Provide the [X, Y] coordinate of the cell's center where the given text is located.  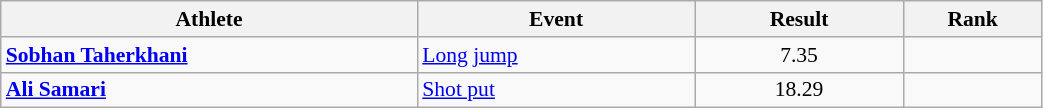
7.35 [799, 55]
Ali Samari [210, 90]
Sobhan Taherkhani [210, 55]
Rank [972, 19]
Long jump [556, 55]
Result [799, 19]
Event [556, 19]
Athlete [210, 19]
18.29 [799, 90]
Shot put [556, 90]
